For the text-containing cell, return its midpoint in (X, Y) coordinate format. 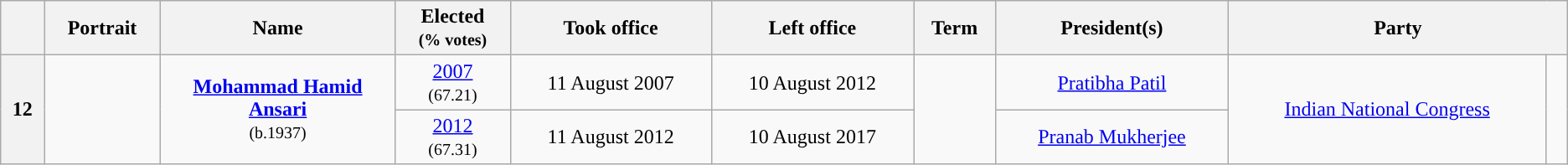
12 (23, 110)
Name (278, 28)
Pratibha Patil (1112, 82)
Mohammad Hamid Ansari(b.1937) (278, 110)
11 August 2012 (611, 137)
Elected(% votes) (452, 28)
2007(67.21) (452, 82)
2012(67.31) (452, 137)
Pranab Mukherjee (1112, 137)
Took office (611, 28)
11 August 2007 (611, 82)
10 August 2012 (812, 82)
Left office (812, 28)
Party (1397, 28)
Term (955, 28)
10 August 2017 (812, 137)
Portrait (102, 28)
President(s) (1112, 28)
Indian National Congress (1387, 110)
